Pinpoint the cell where the given text exists, returning its [X, Y] midpoint coordinate. 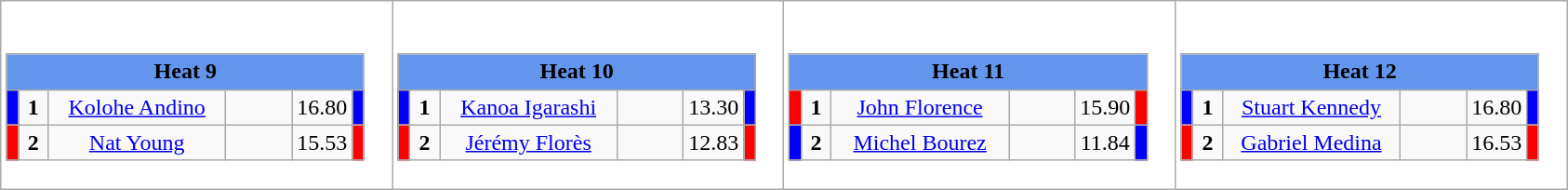
13.30 [714, 107]
Heat 10 1 Kanoa Igarashi 13.30 2 Jérémy Florès 12.83 [588, 95]
Kanoa Igarashi [528, 107]
16.53 [1497, 142]
Nat Young [138, 142]
11.84 [1105, 142]
Heat 9 1 Kolohe Andino 16.80 2 Nat Young 15.53 [197, 95]
Stuart Kennedy [1311, 107]
Heat 12 1 Stuart Kennedy 16.80 2 Gabriel Medina 16.53 [1371, 95]
15.53 [322, 142]
Gabriel Medina [1311, 142]
Jérémy Florès [528, 142]
Heat 11 [968, 72]
12.83 [714, 142]
Heat 9 [185, 72]
15.90 [1105, 107]
John Florence [921, 107]
Michel Bourez [921, 142]
Heat 11 1 John Florence 15.90 2 Michel Bourez 11.84 [980, 95]
Kolohe Andino [138, 107]
Heat 10 [577, 72]
Heat 12 [1360, 72]
